Find where the given text appears and provide that cell's center as (X, Y) coordinate. 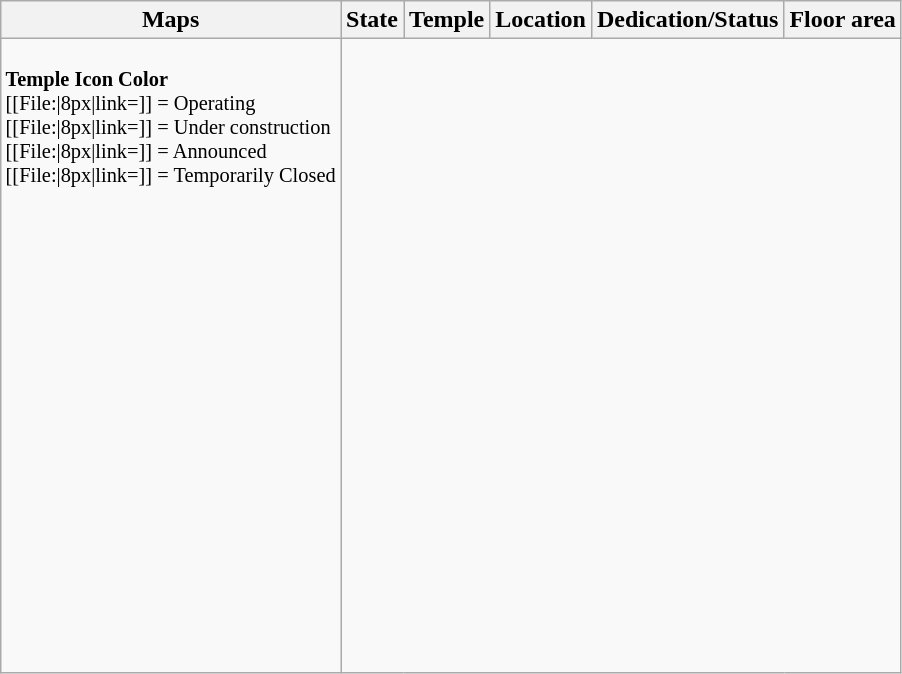
Location (541, 20)
State (372, 20)
Maps (171, 20)
Dedication/Status (687, 20)
Floor area (842, 20)
Temple (447, 20)
